Provide the [x, y] coordinate of the cell's center where the given text is located.  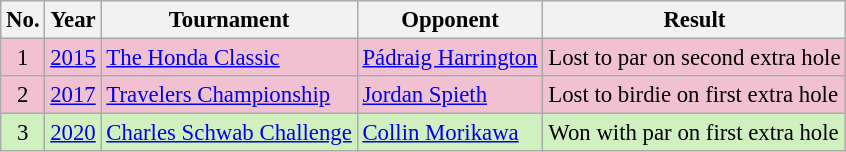
The Honda Classic [229, 58]
Jordan Spieth [450, 95]
Won with par on first extra hole [694, 133]
2017 [73, 95]
2015 [73, 58]
Charles Schwab Challenge [229, 133]
1 [23, 58]
Tournament [229, 20]
Year [73, 20]
Travelers Championship [229, 95]
No. [23, 20]
Lost to par on second extra hole [694, 58]
Lost to birdie on first extra hole [694, 95]
2 [23, 95]
2020 [73, 133]
Pádraig Harrington [450, 58]
Opponent [450, 20]
3 [23, 133]
Collin Morikawa [450, 133]
Result [694, 20]
